Output the (x, y) coordinate of the center of the cell containing the given text.  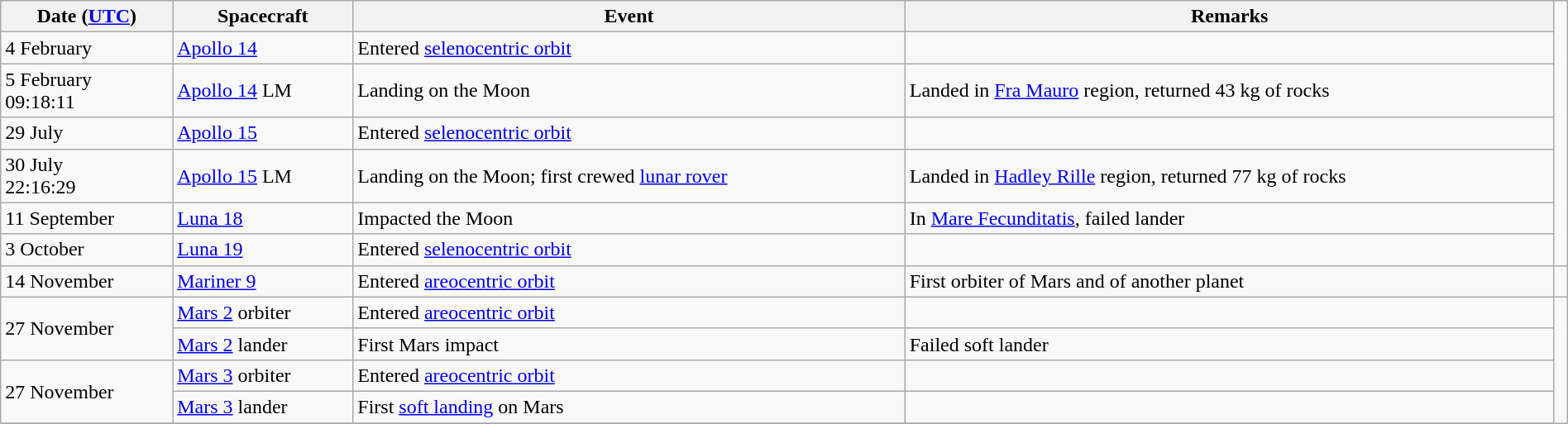
First orbiter of Mars and of another planet (1229, 281)
Mars 3 orbiter (263, 375)
Date (UTC) (87, 17)
Failed soft lander (1229, 344)
In Mare Fecunditatis, failed lander (1229, 218)
Landing on the Moon (629, 91)
5 February09:18:11 (87, 91)
Apollo 15 (263, 133)
Apollo 14 LM (263, 91)
First Mars impact (629, 344)
30 July22:16:29 (87, 175)
Mars 2 lander (263, 344)
Impacted the Moon (629, 218)
First soft landing on Mars (629, 407)
Mars 2 orbiter (263, 312)
3 October (87, 250)
Apollo 15 LM (263, 175)
Spacecraft (263, 17)
Luna 19 (263, 250)
Landing on the Moon; first crewed lunar rover (629, 175)
Mariner 9 (263, 281)
Luna 18 (263, 218)
4 February (87, 48)
Apollo 14 (263, 48)
Remarks (1229, 17)
29 July (87, 133)
Mars 3 lander (263, 407)
Landed in Fra Mauro region, returned 43 kg of rocks (1229, 91)
Landed in Hadley Rille region, returned 77 kg of rocks (1229, 175)
11 September (87, 218)
Event (629, 17)
14 November (87, 281)
